Identify which cell holds the provided text, then report its [x, y] central coordinate. 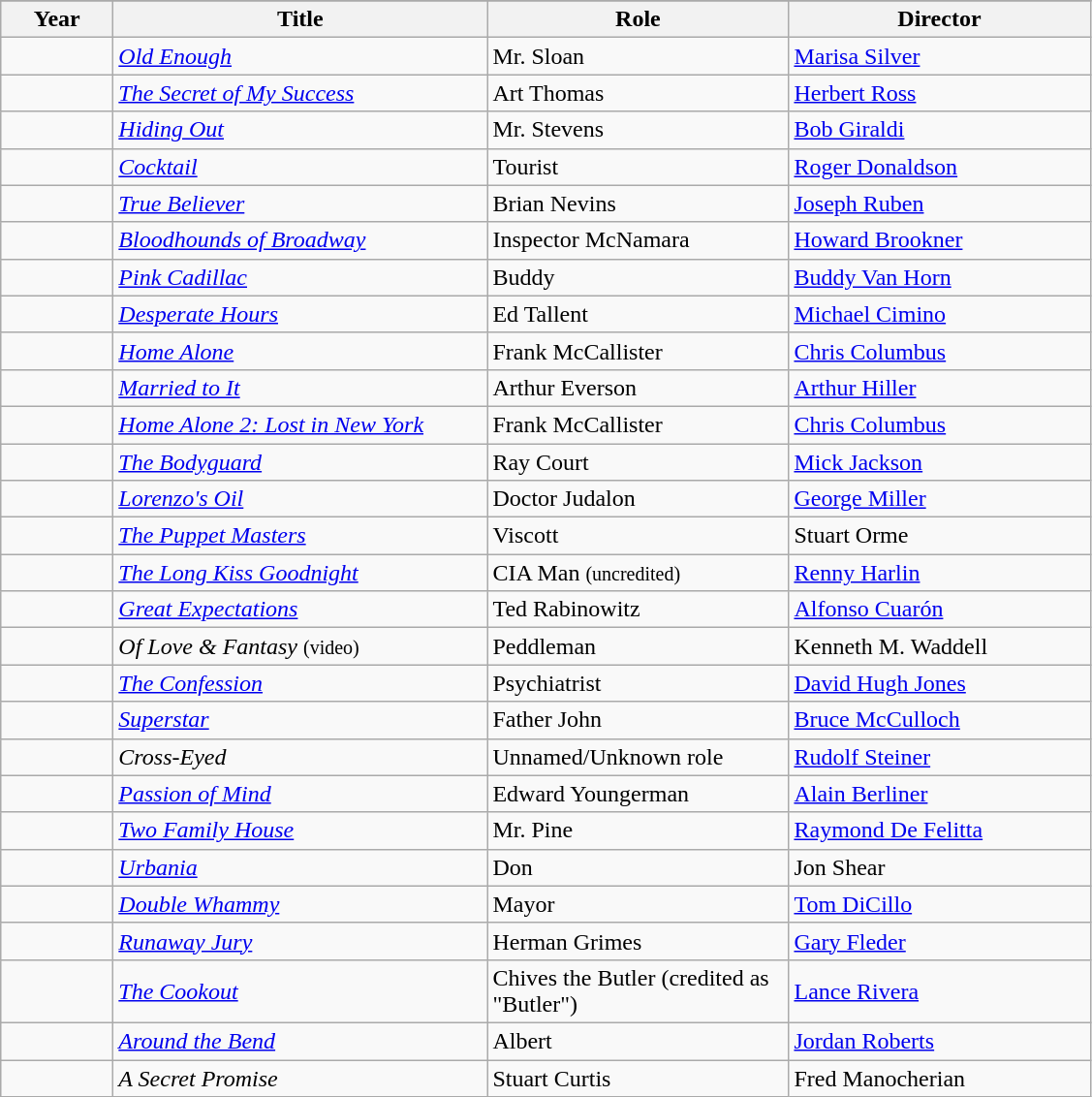
Home Alone [300, 351]
Cross-Eyed [300, 757]
Stuart Orme [940, 536]
Home Alone 2: Lost in New York [300, 424]
Brian Nevins [638, 204]
Buddy Van Horn [940, 277]
Tom DiCillo [940, 904]
Viscott [638, 536]
Roger Donaldson [940, 167]
Art Thomas [638, 93]
The Puppet Masters [300, 536]
Marisa Silver [940, 56]
Alfonso Cuarón [940, 610]
Lance Rivera [940, 990]
Bob Giraldi [940, 130]
Fred Manocherian [940, 1079]
Herman Grimes [638, 941]
Jordan Roberts [940, 1041]
Stuart Curtis [638, 1079]
Mick Jackson [940, 462]
Herbert Ross [940, 93]
Rudolf Steiner [940, 757]
Pink Cadillac [300, 277]
Lorenzo's Oil [300, 499]
Title [300, 19]
Michael Cimino [940, 314]
Ed Tallent [638, 314]
Inspector McNamara [638, 240]
Raymond De Felitta [940, 831]
A Secret Promise [300, 1079]
Unnamed/Unknown role [638, 757]
Mayor [638, 904]
The Confession [300, 683]
Arthur Everson [638, 388]
Kenneth M. Waddell [940, 646]
Jon Shear [940, 867]
Hiding Out [300, 130]
Superstar [300, 720]
Arthur Hiller [940, 388]
Desperate Hours [300, 314]
Edward Youngerman [638, 794]
Cocktail [300, 167]
Mr. Stevens [638, 130]
Urbania [300, 867]
David Hugh Jones [940, 683]
Runaway Jury [300, 941]
Psychiatrist [638, 683]
Ray Court [638, 462]
Father John [638, 720]
Mr. Sloan [638, 56]
Ted Rabinowitz [638, 610]
The Bodyguard [300, 462]
Year [57, 19]
Howard Brookner [940, 240]
The Cookout [300, 990]
Chives the Butler (credited as "Butler") [638, 990]
Albert [638, 1041]
Joseph Ruben [940, 204]
Old Enough [300, 56]
Buddy [638, 277]
Renny Harlin [940, 573]
Married to It [300, 388]
Mr. Pine [638, 831]
True Believer [300, 204]
The Secret of My Success [300, 93]
Director [940, 19]
The Long Kiss Goodnight [300, 573]
Around the Bend [300, 1041]
Of Love & Fantasy (video) [300, 646]
Bruce McCulloch [940, 720]
Passion of Mind [300, 794]
Two Family House [300, 831]
Doctor Judalon [638, 499]
Alain Berliner [940, 794]
Tourist [638, 167]
CIA Man (uncredited) [638, 573]
Role [638, 19]
Gary Fleder [940, 941]
Double Whammy [300, 904]
Don [638, 867]
George Miller [940, 499]
Bloodhounds of Broadway [300, 240]
Great Expectations [300, 610]
Peddleman [638, 646]
